Return the [x, y] coordinate for the center point of the cell that contains the specified text.  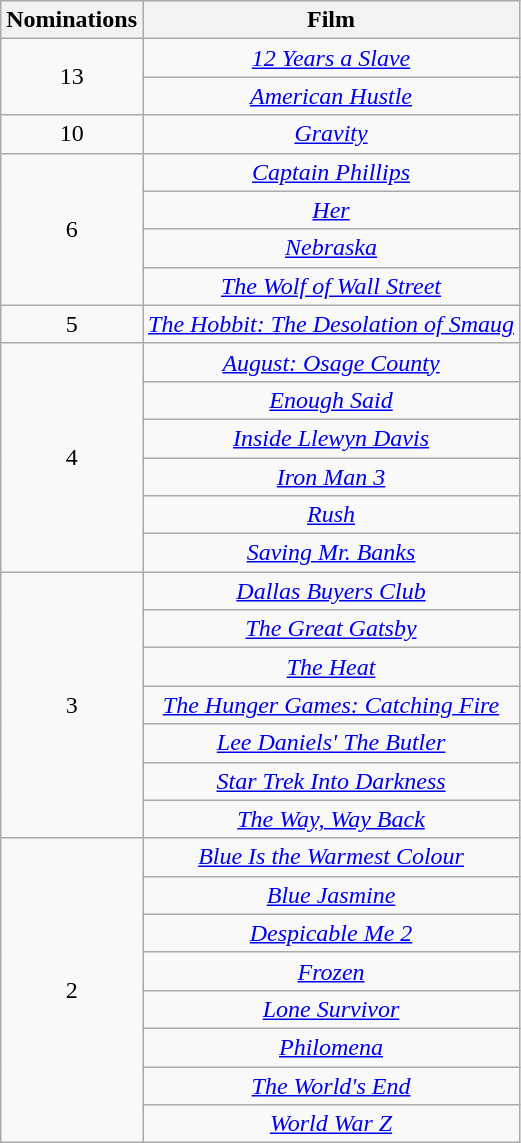
American Hustle [330, 96]
Gravity [330, 134]
Lone Survivor [330, 1009]
3 [72, 705]
The Wolf of Wall Street [330, 286]
2 [72, 990]
Iron Man 3 [330, 477]
The Great Gatsby [330, 629]
Lee Daniels' The Butler [330, 743]
World War Z [330, 1124]
10 [72, 134]
The Hobbit: The Desolation of Smaug [330, 324]
Frozen [330, 971]
Enough Said [330, 400]
Nebraska [330, 248]
Star Trek Into Darkness [330, 781]
4 [72, 457]
Inside Llewyn Davis [330, 438]
12 Years a Slave [330, 58]
Dallas Buyers Club [330, 591]
Her [330, 210]
13 [72, 77]
Blue Is the Warmest Colour [330, 857]
The World's End [330, 1085]
The Hunger Games: Catching Fire [330, 705]
Film [330, 20]
Blue Jasmine [330, 895]
Rush [330, 515]
The Way, Way Back [330, 819]
Nominations [72, 20]
Despicable Me 2 [330, 933]
Philomena [330, 1047]
6 [72, 229]
August: Osage County [330, 362]
Saving Mr. Banks [330, 553]
5 [72, 324]
Captain Phillips [330, 172]
The Heat [330, 667]
